Pinpoint the cell where the given text exists, returning its [X, Y] midpoint coordinate. 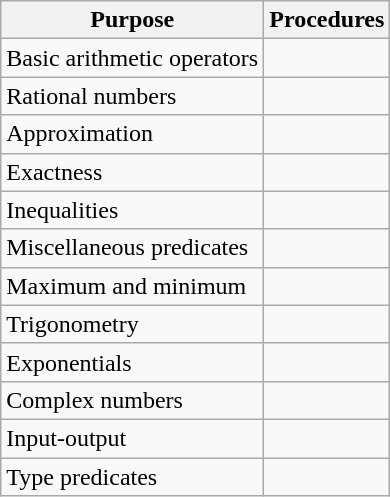
Maximum and minimum [132, 286]
Approximation [132, 134]
Inequalities [132, 210]
Input-output [132, 438]
Complex numbers [132, 400]
Trigonometry [132, 324]
Exponentials [132, 362]
Procedures [327, 20]
Rational numbers [132, 96]
Basic arithmetic operators [132, 58]
Miscellaneous predicates [132, 248]
Exactness [132, 172]
Purpose [132, 20]
Type predicates [132, 477]
